Return the [X, Y] coordinate for the center point of the cell that contains the specified text.  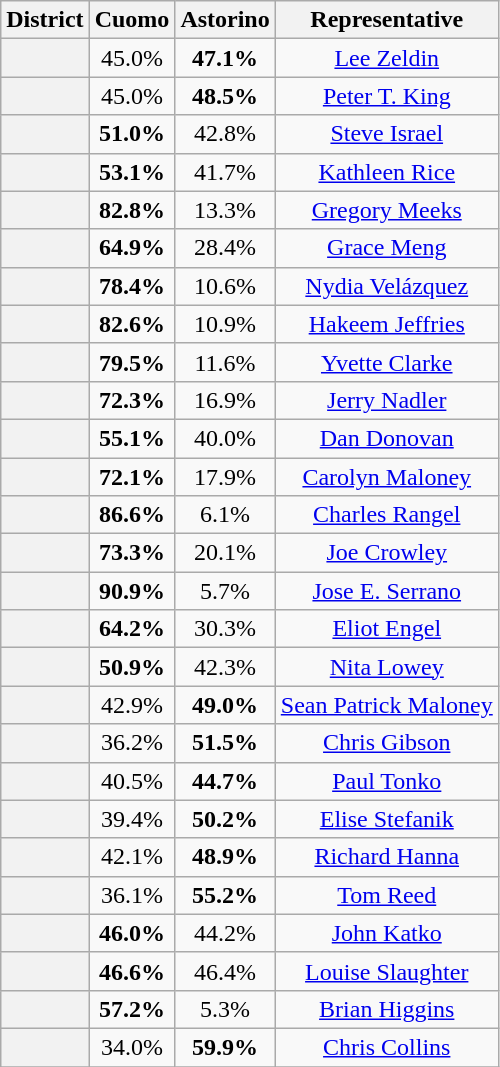
Richard Hanna [386, 857]
55.1% [132, 438]
46.6% [132, 971]
30.3% [225, 629]
46.4% [225, 971]
Louise Slaughter [386, 971]
47.1% [225, 58]
Paul Tonko [386, 781]
82.8% [132, 210]
10.6% [225, 286]
42.3% [225, 667]
40.0% [225, 438]
Peter T. King [386, 96]
Representative [386, 20]
Elise Stefanik [386, 819]
44.7% [225, 781]
Jose E. Serrano [386, 591]
20.1% [225, 553]
90.9% [132, 591]
41.7% [225, 172]
79.5% [132, 362]
16.9% [225, 400]
28.4% [225, 248]
36.2% [132, 743]
Nydia Velázquez [386, 286]
Chris Collins [386, 1047]
Yvette Clarke [386, 362]
13.3% [225, 210]
48.9% [225, 857]
Astorino [225, 20]
82.6% [132, 324]
86.6% [132, 515]
55.2% [225, 895]
57.2% [132, 1009]
John Katko [386, 933]
42.1% [132, 857]
5.3% [225, 1009]
Charles Rangel [386, 515]
17.9% [225, 477]
36.1% [132, 895]
Brian Higgins [386, 1009]
78.4% [132, 286]
Steve Israel [386, 134]
50.2% [225, 819]
50.9% [132, 667]
Chris Gibson [386, 743]
11.6% [225, 362]
District [45, 20]
Jerry Nadler [386, 400]
51.5% [225, 743]
Grace Meng [386, 248]
Lee Zeldin [386, 58]
Tom Reed [386, 895]
Carolyn Maloney [386, 477]
42.9% [132, 705]
40.5% [132, 781]
73.3% [132, 553]
53.1% [132, 172]
Dan Donovan [386, 438]
72.3% [132, 400]
46.0% [132, 933]
59.9% [225, 1047]
48.5% [225, 96]
Gregory Meeks [386, 210]
5.7% [225, 591]
64.2% [132, 629]
64.9% [132, 248]
51.0% [132, 134]
39.4% [132, 819]
Sean Patrick Maloney [386, 705]
Cuomo [132, 20]
42.8% [225, 134]
Hakeem Jeffries [386, 324]
44.2% [225, 933]
Eliot Engel [386, 629]
34.0% [132, 1047]
49.0% [225, 705]
Joe Crowley [386, 553]
Nita Lowey [386, 667]
10.9% [225, 324]
Kathleen Rice [386, 172]
72.1% [132, 477]
6.1% [225, 515]
